Pinpoint the cell where the given text exists, returning its [x, y] midpoint coordinate. 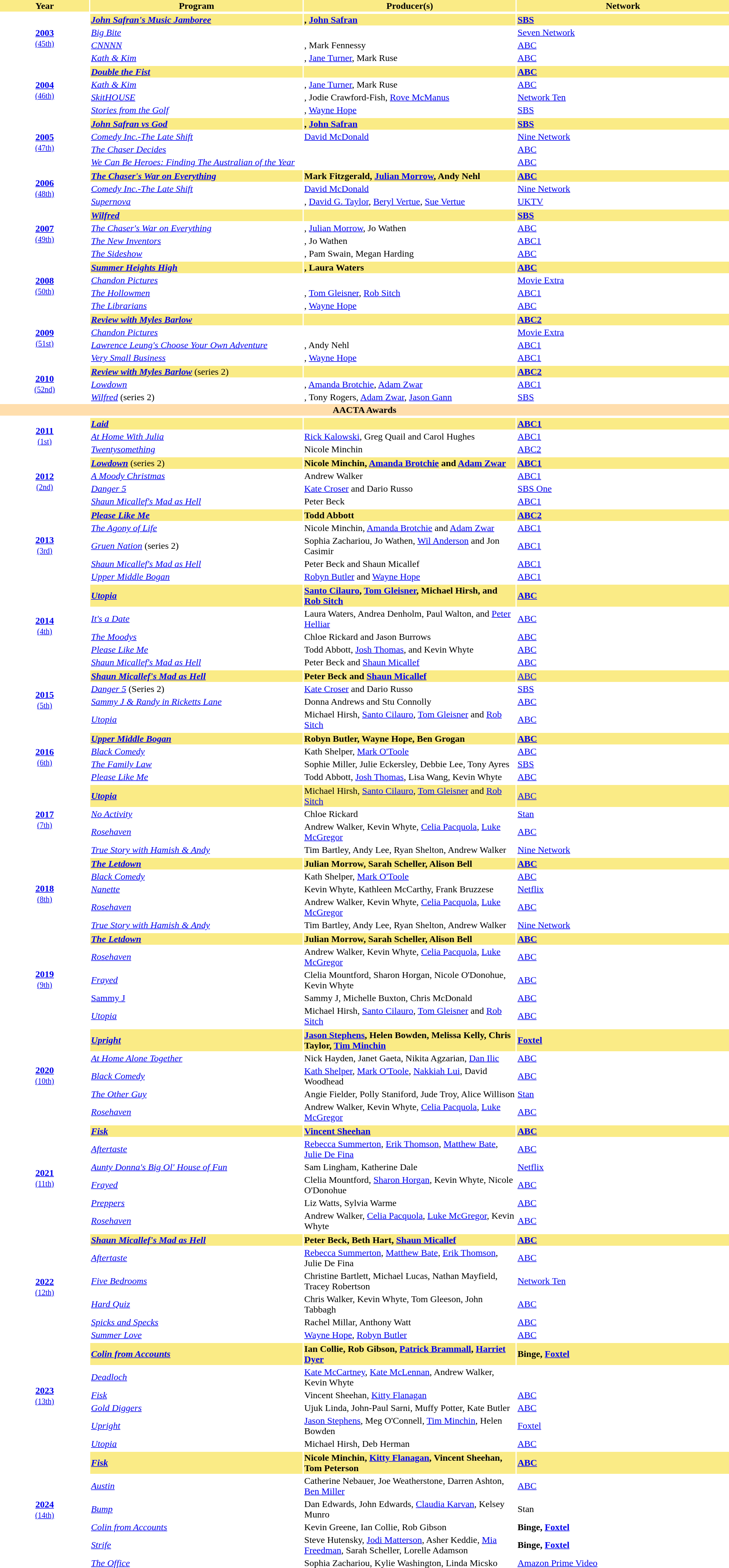
Laid [196, 424]
Nicole Minchin, Kitty Flanagan, Vincent Sheehan, Tom Peterson [410, 1463]
2022(12th) [45, 1287]
, Tom Gleisner, Rob Sitch [410, 293]
Robyn Butler and Wayne Hope [410, 577]
UKTV [623, 201]
Rachel Millar, Anthony Watt [410, 1322]
2018(8th) [45, 894]
Robyn Butler, Wayne Hope, Ben Grogan [410, 739]
2007(49th) [45, 234]
Network [623, 6]
Review with Myles Barlow [196, 320]
At Home Alone Together [196, 1058]
Rebecca Summerton, Erik Thomson, Matthew Bate, Julie De Fina [410, 1149]
Catherine Nebauer, Joe Weatherstone, Darren Ashton, Ben Miller [410, 1486]
Rick Kalowski, Greg Quail and Carol Hughes [410, 436]
2014(4th) [45, 626]
Santo Cilauro, Tom Gleisner, Michael Hirsh, and Rob Sitch [410, 596]
The Chaser Decides [196, 149]
Wayne Hope, Robyn Butler [410, 1335]
The Agony of Life [196, 528]
Andrew Walker [410, 476]
2012(2nd) [45, 482]
Program [196, 6]
Spicks and Specks [196, 1322]
Lowdown (series 2) [196, 463]
Double the Fist [196, 72]
Jason Stephens, Meg O'Connell, Tim Minchin, Helen Bowden [410, 1426]
Danger 5 [196, 489]
It's a Date [196, 619]
Nicole Minchin [410, 449]
, Mark Fennessy [410, 45]
Angie Fielder, Polly Staniford, Jude Troy, Alice Willison [410, 1094]
2005(47th) [45, 142]
Ian Collie, Rob Gibson, Patrick Brammall, Harriet Dyer [410, 1354]
John Safran vs God [196, 124]
, David G. Taylor, Beryl Vertue, Sue Vertue [410, 201]
Todd Abbott, Josh Thomas, and Kevin Whyte [410, 650]
2004(46th) [45, 90]
Donna Andrews and Stu Connolly [410, 702]
Aunty Donna's Big Ol' House of Fun [196, 1167]
Summer Heights High [196, 267]
We Can Be Heroes: Finding The Australian of the Year [196, 162]
2009(51st) [45, 338]
Stories from the Golf [196, 110]
The Family Law [196, 764]
2019(9th) [45, 979]
2023(13th) [45, 1395]
Producer(s) [410, 6]
The New Inventors [196, 241]
Kath Shelper, Mark O'Toole, Nakkiah Lui, David Woodhead [410, 1076]
Chris Walker, Kevin Whyte, Tom Gleeson, John Tabbagh [410, 1304]
Laura Waters, Andrea Denholm, Paul Walton, and Peter Helliar [410, 619]
SkitHOUSE [196, 97]
Lawrence Leung's Choose Your Own Adventure [196, 345]
Clelia Mountford, Sharon Horgan, Kevin Whyte, Nicole O'Donohue [410, 1185]
Lowdown [196, 384]
Rebecca Summerton, Matthew Bate, Erik Thomson, Julie De Fina [410, 1258]
John Safran's Music Jamboree [196, 20]
A Moody Christmas [196, 476]
, Laura Waters [410, 267]
Clelia Mountford, Sharon Horgan, Nicole O'Donohue, Kevin Whyte [410, 980]
Sammy J & Randy in Ricketts Lane [196, 702]
2006(48th) [45, 188]
2008(50th) [45, 286]
2017(7th) [45, 820]
Ujuk Linda, John-Paul Sarni, Muffy Potter, Kate Butler [410, 1408]
AACTA Awards [364, 410]
Sophia Zachariou, Jo Wathen, Wil Anderson and Jon Casimir [410, 546]
At Home With Julia [196, 436]
Sammy J [196, 998]
Christine Bartlett, Michael Lucas, Nathan Mayfield, Tracey Robertson [410, 1281]
, Tony Rogers, Adam Zwar, Jason Gann [410, 397]
Sam Lingham, Katherine Dale [410, 1167]
Twentysomething [196, 449]
Supernova [196, 201]
Preppers [196, 1203]
Nanette [196, 889]
Seven Network [623, 32]
Big Bite [196, 32]
Austin [196, 1486]
Todd Abbott, Josh Thomas, Lisa Wang, Kevin Whyte [410, 777]
Kevin Greene, Ian Collie, Rob Gibson [410, 1527]
2020(10th) [45, 1076]
Five Bedrooms [196, 1281]
Vincent Sheehan, Kitty Flanagan [410, 1395]
, Andy Nehl [410, 345]
Chloe Rickard and Jason Burrows [410, 637]
Sammy J, Michelle Buxton, Chris McDonald [410, 998]
, Julian Morrow, Jo Wathen [410, 228]
Bump [196, 1509]
2011(1st) [45, 436]
Peter Beck [410, 501]
Vincent Sheehan [410, 1131]
Wilfred (series 2) [196, 397]
The Other Guy [196, 1094]
The Hollowmen [196, 293]
Gruen Nation (series 2) [196, 546]
, Amanda Brotchie, Adam Zwar [410, 384]
Strife [196, 1545]
Wilfred [196, 215]
2015(5th) [45, 700]
The Moodys [196, 637]
2010(52nd) [45, 384]
Hard Quiz [196, 1304]
No Activity [196, 814]
Michael Hirsh, Deb Herman [410, 1444]
, Jo Wathen [410, 241]
2003(45th) [45, 38]
Year [45, 6]
Nick Hayden, Janet Gaeta, Nikita Agzarian, Dan Ilic [410, 1058]
Sophie Miller, Julie Eckersley, Debbie Lee, Tony Ayres [410, 764]
Kevin Whyte, Kathleen McCarthy, Frank Bruzzese [410, 889]
Peter Beck, Beth Hart, Shaun Micallef [410, 1240]
Liz Watts, Sylvia Warme [410, 1203]
, Jodie Crawford-Fish, Rove McManus [410, 97]
Todd Abbott [410, 515]
, Pam Swain, Megan Harding [410, 254]
The Sideshow [196, 254]
Steve Hutensky, Jodi Matterson, Asher Keddie, Mia Freedman, Sarah Scheller, Lorelle Adamson [410, 1545]
Very Small Business [196, 358]
Danger 5 (Series 2) [196, 689]
CNNNN [196, 45]
Review with Myles Barlow (series 2) [196, 372]
2013(3rd) [45, 545]
Andrew Walker, Celia Pacquola, Luke McGregor, Kevin Whyte [410, 1221]
Summer Love [196, 1335]
Dan Edwards, John Edwards, Claudia Karvan, Kelsey Munro [410, 1509]
SBS One [623, 489]
Jason Stephens, Helen Bowden, Melissa Kelly, Chris Taylor, Tim Minchin [410, 1040]
Deadloch [196, 1377]
The Librarians [196, 306]
Mark Fitzgerald, Julian Morrow, Andy Nehl [410, 176]
2021(11th) [45, 1178]
Gold Diggers [196, 1408]
Kate McCartney, Kate McLennan, Andrew Walker, Kevin Whyte [410, 1377]
Chloe Rickard [410, 814]
2016(6th) [45, 757]
